Capture the cell that displays the provided text and extract its (x, y) central coordinate. 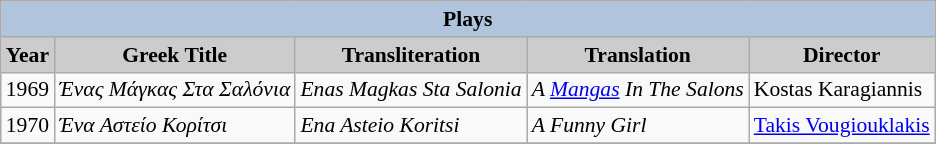
Director (842, 55)
Takis Vougiouklakis (842, 126)
Transliteration (410, 55)
Translation (638, 55)
Ένας Μάγκας Στα Σαλόνια (174, 90)
Ένα Αστείο Κορίτσι (174, 126)
A Funny Girl (638, 126)
1969 (28, 90)
1970 (28, 126)
A Mangas In The Salons (638, 90)
Ena Asteio Koritsi (410, 126)
Plays (468, 19)
Enas Magkas Sta Salonia (410, 90)
Year (28, 55)
Greek Title (174, 55)
Kostas Karagiannis (842, 90)
